Detect which cell encompasses the target text, then output its (X, Y) center coordinate. 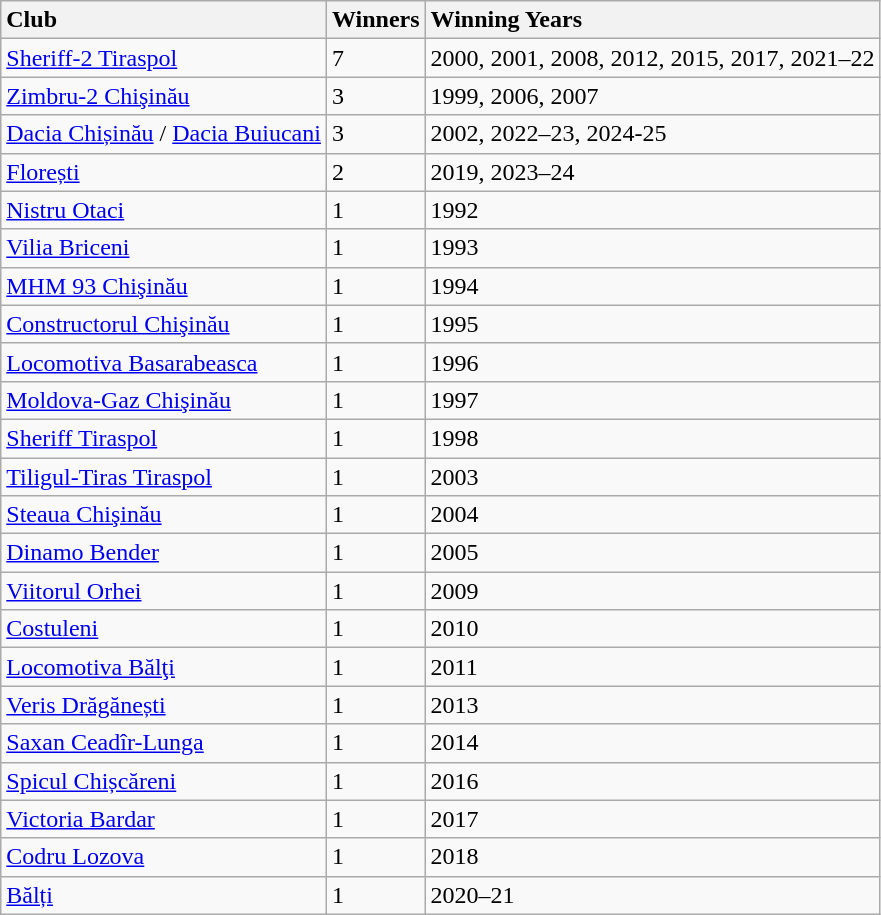
Steaua Chişinău (164, 515)
Dinamo Bender (164, 553)
Florești (164, 172)
2011 (652, 667)
2017 (652, 819)
Club (164, 20)
Winning Years (652, 20)
Bălți (164, 895)
Costuleni (164, 629)
1994 (652, 286)
1995 (652, 324)
2005 (652, 553)
2009 (652, 591)
MHM 93 Chişinău (164, 286)
Vilia Briceni (164, 248)
Veris Drăgănești (164, 705)
Viitorul Orhei (164, 591)
1996 (652, 362)
Saxan Ceadîr-Lunga (164, 743)
Moldova-Gaz Chişinău (164, 400)
Nistru Otaci (164, 210)
1998 (652, 438)
2 (376, 172)
Tiligul-Tiras Tiraspol (164, 477)
Sheriff-2 Tiraspol (164, 58)
2010 (652, 629)
Zimbru-2 Chişinău (164, 96)
2004 (652, 515)
Dacia Chișinău / Dacia Buiucani (164, 134)
Locomotiva Bălţi (164, 667)
1993 (652, 248)
Sheriff Tiraspol (164, 438)
Constructorul Chişinău (164, 324)
1992 (652, 210)
2003 (652, 477)
Spicul Chișcăreni (164, 781)
Victoria Bardar (164, 819)
2002, 2022–23, 2024-25 (652, 134)
1997 (652, 400)
Winners (376, 20)
1999, 2006, 2007 (652, 96)
Locomotiva Basarabeasca (164, 362)
2019, 2023–24 (652, 172)
2013 (652, 705)
2020–21 (652, 895)
2018 (652, 857)
2000, 2001, 2008, 2012, 2015, 2017, 2021–22 (652, 58)
7 (376, 58)
Codru Lozova (164, 857)
2016 (652, 781)
2014 (652, 743)
